Return [x, y] of the center of cell containing provided text 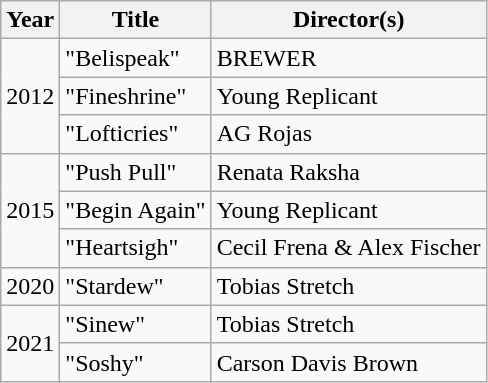
"Begin Again" [136, 210]
Cecil Frena & Alex Fischer [348, 248]
"Push Pull" [136, 172]
2020 [30, 286]
2012 [30, 96]
2021 [30, 343]
"Lofticries" [136, 134]
"Belispeak" [136, 58]
Renata Raksha [348, 172]
"Stardew" [136, 286]
Year [30, 20]
"Sinew" [136, 324]
2015 [30, 210]
BREWER [348, 58]
Carson Davis Brown [348, 362]
Director(s) [348, 20]
Title [136, 20]
"Heartsigh" [136, 248]
"Fineshrine" [136, 96]
AG Rojas [348, 134]
"Soshy" [136, 362]
